Find where the given text appears and provide that cell's center as (x, y) coordinate. 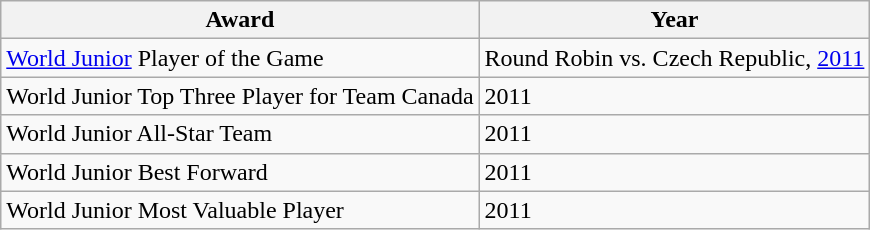
World Junior Most Valuable Player (240, 210)
Award (240, 20)
Year (674, 20)
World Junior Player of the Game (240, 58)
World Junior All-Star Team (240, 134)
World Junior Top Three Player for Team Canada (240, 96)
Round Robin vs. Czech Republic, 2011 (674, 58)
World Junior Best Forward (240, 172)
